Provide the (X, Y) coordinate of the cell's center where the given text is located.  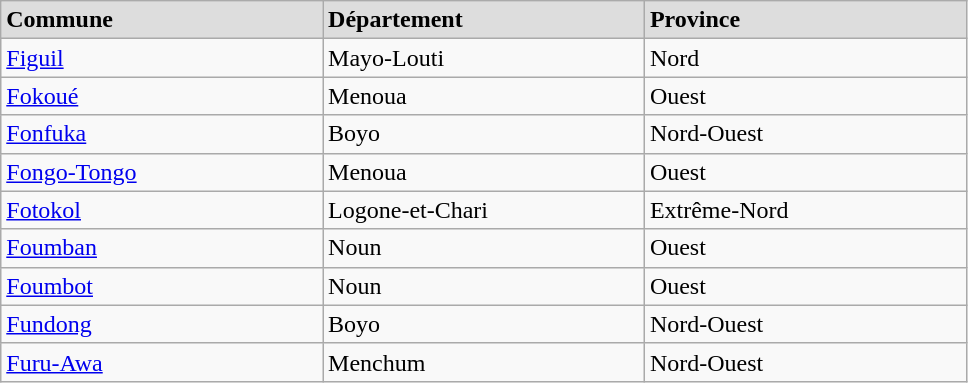
Fundong (162, 324)
Fotokol (162, 210)
Fongo-Tongo (162, 172)
Fokoué (162, 96)
Logone-et-Chari (484, 210)
Figuil (162, 58)
Foumban (162, 248)
Furu-Awa (162, 362)
Menchum (484, 362)
Mayo-Louti (484, 58)
Nord (805, 58)
Fonfuka (162, 134)
Foumbot (162, 286)
Extrême-Nord (805, 210)
Province (805, 20)
Département (484, 20)
Commune (162, 20)
